Determine the (x, y) coordinate at the center of the cell enclosing the given text.  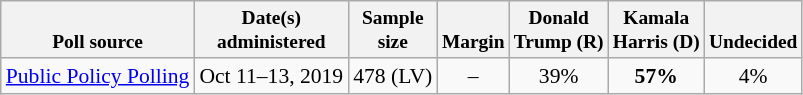
57% (656, 76)
Samplesize (392, 30)
478 (LV) (392, 76)
KamalaHarris (D) (656, 30)
Poll source (98, 30)
– (473, 76)
Margin (473, 30)
Date(s)administered (271, 30)
Oct 11–13, 2019 (271, 76)
Undecided (753, 30)
DonaldTrump (R) (558, 30)
4% (753, 76)
39% (558, 76)
Public Policy Polling (98, 76)
